Return the [X, Y] coordinate for the center point of the cell that contains the specified text.  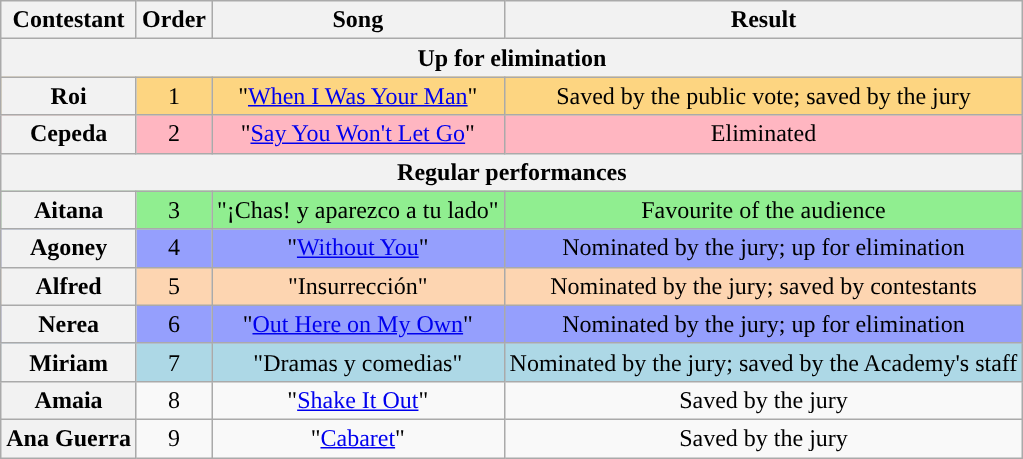
Amaia [69, 400]
Cepeda [69, 134]
"Say You Won't Let Go" [358, 134]
Aitana [69, 210]
Regular performances [512, 172]
6 [174, 324]
"Out Here on My Own" [358, 324]
4 [174, 248]
"¡Chas! y aparezco a tu lado" [358, 210]
"Cabaret" [358, 438]
Eliminated [764, 134]
Saved by the public vote; saved by the jury [764, 96]
9 [174, 438]
"Shake It Out" [358, 400]
Song [358, 20]
"When I Was Your Man" [358, 96]
5 [174, 286]
"Dramas y comedias" [358, 362]
2 [174, 134]
7 [174, 362]
Agoney [69, 248]
Favourite of the audience [764, 210]
3 [174, 210]
Nominated by the jury; saved by contestants [764, 286]
Result [764, 20]
Roi [69, 96]
Contestant [69, 20]
Order [174, 20]
Ana Guerra [69, 438]
Miriam [69, 362]
1 [174, 96]
Alfred [69, 286]
Nerea [69, 324]
8 [174, 400]
Up for elimination [512, 58]
"Without You" [358, 248]
"Insurrección" [358, 286]
Nominated by the jury; saved by the Academy's staff [764, 362]
